Find where the given text appears and provide that cell's center as (x, y) coordinate. 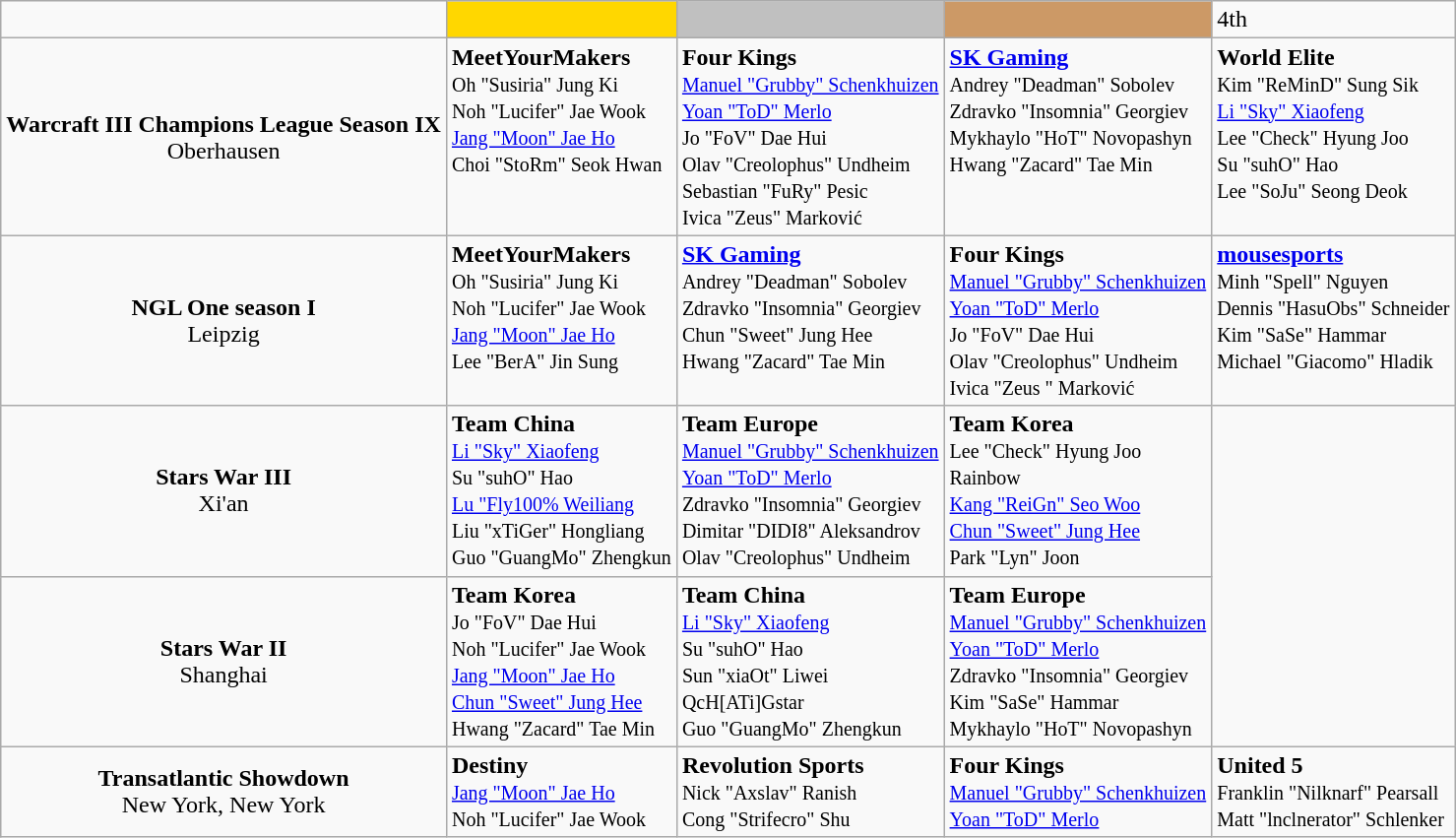
Four Kings Manuel "Grubby" Schenkhuizen Yoan "ToD" Merlo Jo "FoV" Dae Hui Olav "Creolophus" Undheim Sebastian "FuRy" Pesic Ivica "Zeus" Marković (810, 137)
Team Korea Jo "FoV" Dae Hui Noh "Lucifer" Jae Wook Jang "Moon" Jae Ho Chun "Sweet" Jung Hee Hwang "Zacard" Tae Min (561, 662)
Team China Li "Sky" Xiaofeng Su "suhO" Hao Sun "xiaOt" Liwei QcH[ATi]Gstar Guo "GuangMo" Zhengkun (810, 662)
SK Gaming Andrey "Deadman" Sobolev Zdravko "Insomnia" Georgiev Chun "Sweet" Jung Hee Hwang "Zacard" Tae Min (810, 321)
Team China Li "Sky" Xiaofeng Su "suhO" Hao Lu "Fly100% Weiliang Liu "xTiGer" Hongliang Guo "GuangMo" Zhengkun (561, 490)
Four Kings Manuel "Grubby" Schenkhuizen Yoan "ToD" Merlo Jo "FoV" Dae Hui Olav "Creolophus" Undheim Ivica "Zeus " Marković (1078, 321)
MeetYourMakers Oh "Susiria" Jung Ki Noh "Lucifer" Jae Wook Jang "Moon" Jae Ho Choi "StoRm" Seok Hwan (561, 137)
Revolution Sports Nick "Axslav" Ranish Cong "Strifecro" Shu (810, 792)
mousesports Minh "Spell" Nguyen Dennis "HasuObs" Schneider Kim "SaSe" Hammar Michael "Giacomo" Hladik (1333, 321)
Four Kings Manuel "Grubby" Schenkhuizen Yoan "ToD" Merlo (1078, 792)
Transatlantic Showdown New York, New York (224, 792)
SK Gaming Andrey "Deadman" Sobolev Zdravko "Insomnia" Georgiev Mykhaylo "HoT" Novopashyn Hwang "Zacard" Tae Min (1078, 137)
Team Korea Lee "Check" Hyung Joo Rainbow Kang "ReiGn" Seo Woo Chun "Sweet" Jung Hee Park "Lyn" Joon (1078, 490)
MeetYourMakers Oh "Susiria" Jung Ki Noh "Lucifer" Jae Wook Jang "Moon" Jae Ho Lee "BerA" Jin Sung (561, 321)
Destiny Jang "Moon" Jae Ho Noh "Lucifer" Jae Wook (561, 792)
Stars War III Xi'an (224, 490)
Stars War II Shanghai (224, 662)
World Elite Kim "ReMinD" Sung Sik Li "Sky" Xiaofeng Lee "Check" Hyung Joo Su "suhO" Hao Lee "SoJu" Seong Deok (1333, 137)
Warcraft III Champions League Season IX Oberhausen (224, 137)
4th (1333, 20)
NGL One season I Leipzig (224, 321)
United 5 Franklin "Nilknarf" Pearsall Matt "lnclnerator" Schlenker (1333, 792)
Team Europe Manuel "Grubby" Schenkhuizen Yoan "ToD" Merlo Zdravko "Insomnia" Georgiev Kim "SaSe" Hammar Mykhaylo "HoT" Novopashyn (1078, 662)
Team Europe Manuel "Grubby" Schenkhuizen Yoan "ToD" Merlo Zdravko "Insomnia" Georgiev Dimitar "DIDI8" Aleksandrov Olav "Creolophus" Undheim (810, 490)
